Locate the cell with the specified text and output its [x, y] center coordinate. 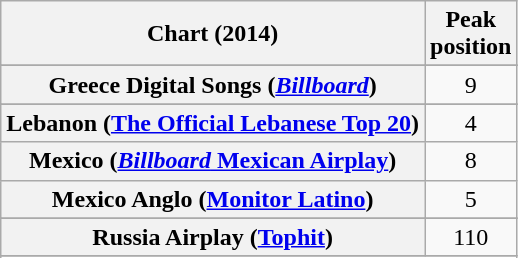
Russia Airplay (Tophit) [213, 237]
9 [471, 85]
4 [471, 123]
Chart (2014) [213, 34]
8 [471, 161]
110 [471, 237]
Lebanon (The Official Lebanese Top 20) [213, 123]
5 [471, 199]
Peakposition [471, 34]
Mexico (Billboard Mexican Airplay) [213, 161]
Mexico Anglo (Monitor Latino) [213, 199]
Greece Digital Songs (Billboard) [213, 85]
